Return the (x, y) coordinate for the center point of the cell that contains the specified text.  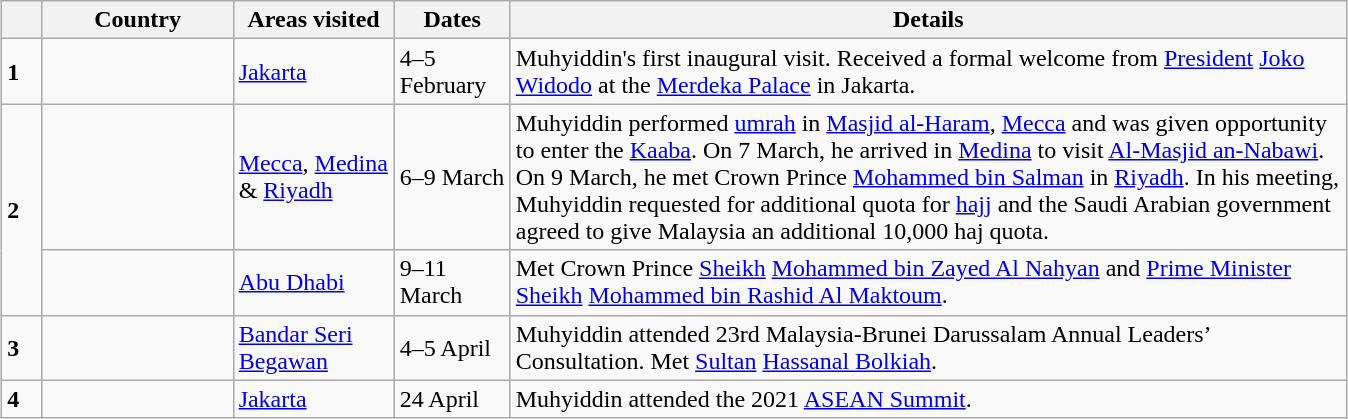
2 (22, 210)
Details (928, 20)
Met Crown Prince Sheikh Mohammed bin Zayed Al Nahyan and Prime Minister Sheikh Mohammed bin Rashid Al Maktoum. (928, 282)
3 (22, 348)
Country (138, 20)
Muhyiddin attended the 2021 ASEAN Summit. (928, 399)
4 (22, 399)
6–9 March (452, 177)
9–11 March (452, 282)
Muhyiddin's first inaugural visit. Received a formal welcome from President Joko Widodo at the Merdeka Palace in Jakarta. (928, 72)
Bandar Seri Begawan (314, 348)
4–5 February (452, 72)
1 (22, 72)
Dates (452, 20)
Muhyiddin attended 23rd Malaysia-Brunei Darussalam Annual Leaders’ Consultation. Met Sultan Hassanal Bolkiah. (928, 348)
Areas visited (314, 20)
Abu Dhabi (314, 282)
4–5 April (452, 348)
24 April (452, 399)
Mecca, Medina & Riyadh (314, 177)
